Capture the cell that displays the provided text and extract its [x, y] central coordinate. 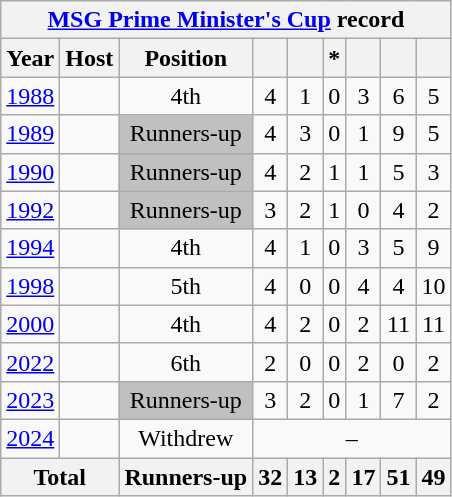
32 [270, 477]
2000 [30, 324]
10 [434, 286]
13 [306, 477]
51 [398, 477]
MSG Prime Minister's Cup record [226, 20]
1988 [30, 96]
6 [398, 96]
* [334, 58]
2022 [30, 362]
Total [60, 477]
1998 [30, 286]
2024 [30, 438]
17 [364, 477]
49 [434, 477]
1992 [30, 210]
1994 [30, 248]
1990 [30, 172]
1989 [30, 134]
2023 [30, 400]
7 [398, 400]
– [352, 438]
Position [186, 58]
Withdrew [186, 438]
6th [186, 362]
Year [30, 58]
5th [186, 286]
Host [90, 58]
